Detect which cell encompasses the target text, then output its [x, y] center coordinate. 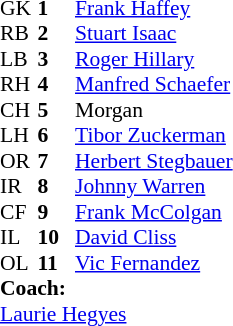
Tibor Zuckerman [154, 135]
IR [19, 187]
IL [19, 237]
6 [57, 135]
8 [57, 187]
LH [19, 135]
CF [19, 212]
5 [57, 110]
RH [19, 85]
Roger Hillary [154, 59]
Coach: [116, 289]
OL [19, 263]
Vic Fernandez [154, 263]
11 [57, 263]
9 [57, 212]
2 [57, 33]
Morgan [154, 110]
RB [19, 33]
OR [19, 161]
Stuart Isaac [154, 33]
7 [57, 161]
David Cliss [154, 237]
Johnny Warren [154, 187]
Manfred Schaefer [154, 85]
4 [57, 85]
Frank McColgan [154, 212]
Herbert Stegbauer [154, 161]
3 [57, 59]
CH [19, 110]
10 [57, 237]
LB [19, 59]
